Capture the cell that displays the provided text and extract its (X, Y) central coordinate. 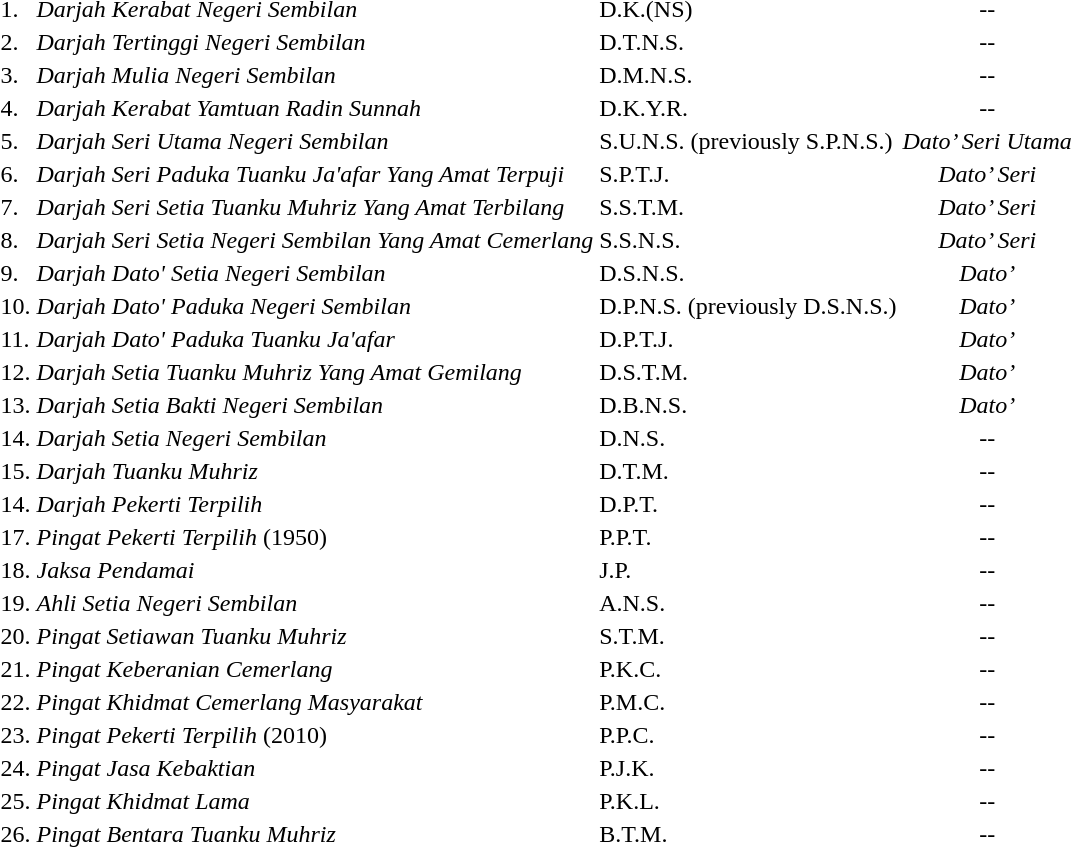
D.B.N.S. (748, 405)
Pingat Jasa Kebaktian (315, 768)
Ahli Setia Negeri Sembilan (315, 603)
J.P. (748, 570)
Darjah Mulia Negeri Sembilan (315, 75)
Pingat Pekerti Terpilih (1950) (315, 537)
A.N.S. (748, 603)
D.M.N.S. (748, 75)
Darjah Dato' Paduka Tuanku Ja'afar (315, 339)
Darjah Tuanku Muhriz (315, 471)
Darjah Seri Paduka Tuanku Ja'afar Yang Amat Terpuji (315, 174)
Darjah Tertinggi Negeri Sembilan (315, 42)
D.T.N.S. (748, 42)
D.K.Y.R. (748, 108)
P.K.L. (748, 801)
D.T.M. (748, 471)
D.P.N.S. (previously D.S.N.S.) (748, 306)
P.K.C. (748, 669)
S.S.T.M. (748, 207)
P.M.C. (748, 702)
D.S.N.S. (748, 273)
D.P.T.J. (748, 339)
S.P.T.J. (748, 174)
S.S.N.S. (748, 240)
Darjah Seri Utama Negeri Sembilan (315, 141)
Pingat Keberanian Cemerlang (315, 669)
Darjah Setia Tuanku Muhriz Yang Amat Gemilang (315, 372)
P.P.T. (748, 537)
Pingat Khidmat Lama (315, 801)
Jaksa Pendamai (315, 570)
S.U.N.S. (previously S.P.N.S.) (748, 141)
Darjah Setia Negeri Sembilan (315, 438)
Darjah Seri Setia Negeri Sembilan Yang Amat Cemerlang (315, 240)
Darjah Pekerti Terpilih (315, 504)
S.T.M. (748, 636)
P.J.K. (748, 768)
Darjah Seri Setia Tuanku Muhriz Yang Amat Terbilang (315, 207)
P.P.C. (748, 735)
Pingat Khidmat Cemerlang Masyarakat (315, 702)
Darjah Dato' Setia Negeri Sembilan (315, 273)
Pingat Pekerti Terpilih (2010) (315, 735)
D.P.T. (748, 504)
Darjah Kerabat Yamtuan Radin Sunnah (315, 108)
Darjah Dato' Paduka Negeri Sembilan (315, 306)
D.N.S. (748, 438)
Pingat Setiawan Tuanku Muhriz (315, 636)
Darjah Setia Bakti Negeri Sembilan (315, 405)
D.S.T.M. (748, 372)
